Pinpoint the cell where the given text exists, returning its [x, y] midpoint coordinate. 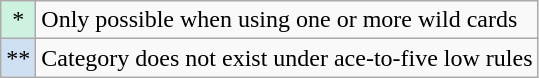
Category does not exist under ace-to-five low rules [287, 58]
Only possible when using one or more wild cards [287, 20]
* [18, 20]
** [18, 58]
